Pinpoint the cell where the given text exists, returning its (x, y) midpoint coordinate. 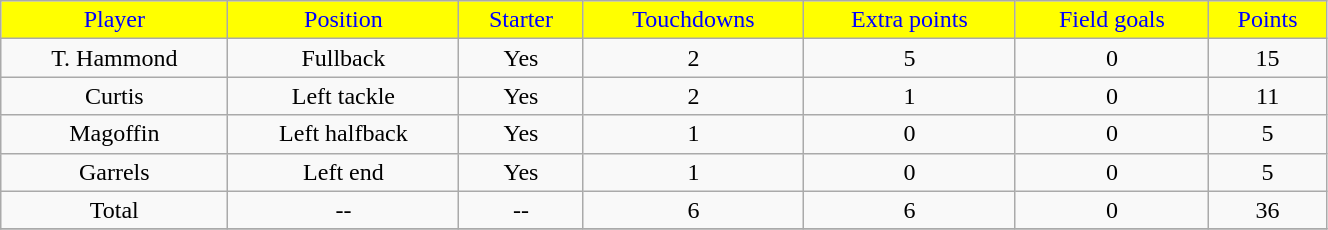
Points (1268, 20)
Curtis (114, 96)
Left end (344, 172)
11 (1268, 96)
Touchdowns (694, 20)
Position (344, 20)
Garrels (114, 172)
Starter (521, 20)
Player (114, 20)
Field goals (1112, 20)
36 (1268, 210)
Total (114, 210)
Magoffin (114, 134)
Left halfback (344, 134)
T. Hammond (114, 58)
Fullback (344, 58)
Extra points (910, 20)
Left tackle (344, 96)
15 (1268, 58)
